Detect which cell encompasses the target text, then output its [x, y] center coordinate. 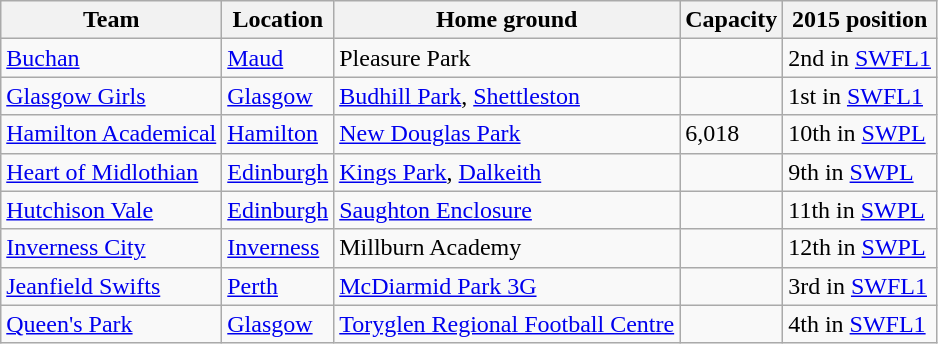
Maud [278, 58]
10th in SWPL [860, 134]
2nd in SWFL1 [860, 58]
4th in SWFL1 [860, 324]
2015 position [860, 20]
Heart of Midlothian [112, 172]
Budhill Park, Shettleston [507, 96]
Toryglen Regional Football Centre [507, 324]
Inverness City [112, 248]
Saughton Enclosure [507, 210]
Hutchison Vale [112, 210]
Location [278, 20]
Queen's Park [112, 324]
McDiarmid Park 3G [507, 286]
Kings Park, Dalkeith [507, 172]
New Douglas Park [507, 134]
Perth [278, 286]
Glasgow Girls [112, 96]
Home ground [507, 20]
Hamilton [278, 134]
Team [112, 20]
Buchan [112, 58]
11th in SWPL [860, 210]
6,018 [732, 134]
3rd in SWFL1 [860, 286]
9th in SWPL [860, 172]
1st in SWFL1 [860, 96]
Pleasure Park [507, 58]
12th in SWPL [860, 248]
Hamilton Academical [112, 134]
Capacity [732, 20]
Jeanfield Swifts [112, 286]
Millburn Academy [507, 248]
Inverness [278, 248]
